Provide the [X, Y] coordinate of the cell's center where the given text is located.  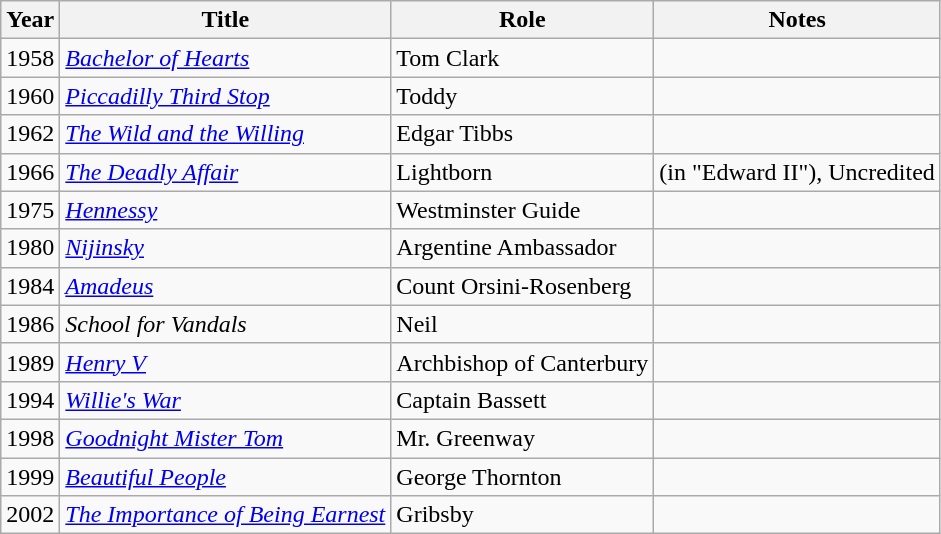
1962 [30, 134]
1989 [30, 362]
Goodnight Mister Tom [226, 438]
Year [30, 20]
Lightborn [522, 172]
Argentine Ambassador [522, 248]
Mr. Greenway [522, 438]
2002 [30, 515]
Title [226, 20]
1984 [30, 286]
(in "Edward II"), Uncredited [798, 172]
The Deadly Affair [226, 172]
1975 [30, 210]
1980 [30, 248]
Notes [798, 20]
Count Orsini-Rosenberg [522, 286]
1960 [30, 96]
The Wild and the Willing [226, 134]
Gribsby [522, 515]
Beautiful People [226, 477]
Captain Bassett [522, 400]
Amadeus [226, 286]
1999 [30, 477]
George Thornton [522, 477]
Bachelor of Hearts [226, 58]
Piccadilly Third Stop [226, 96]
Toddy [522, 96]
The Importance of Being Earnest [226, 515]
1994 [30, 400]
Hennessy [226, 210]
Willie's War [226, 400]
Neil [522, 324]
Tom Clark [522, 58]
1998 [30, 438]
1958 [30, 58]
Westminster Guide [522, 210]
Henry V [226, 362]
Edgar Tibbs [522, 134]
Nijinsky [226, 248]
1986 [30, 324]
1966 [30, 172]
Role [522, 20]
Archbishop of Canterbury [522, 362]
School for Vandals [226, 324]
